Scan for the cell matching the given text and deliver its [x, y] coordinate at center. 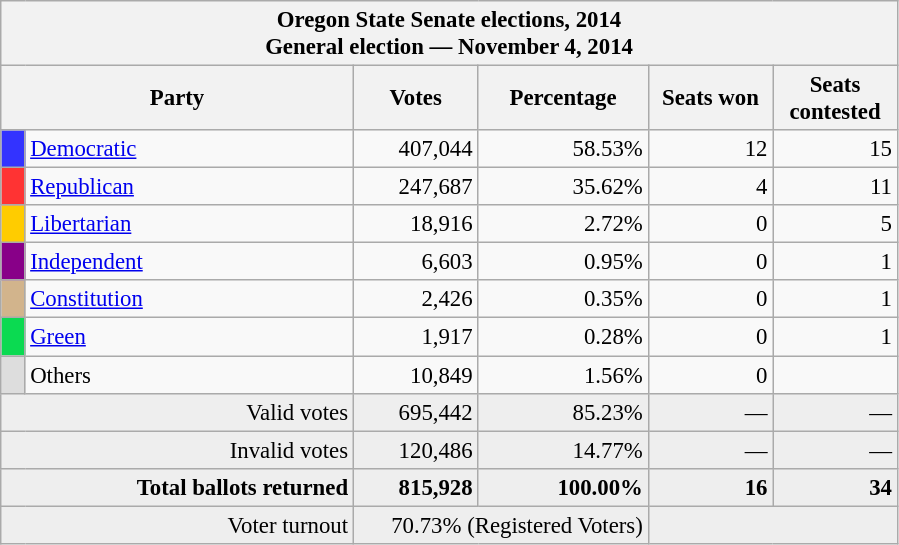
Constitution [189, 299]
85.23% [563, 412]
Total ballots returned [178, 487]
15 [836, 149]
Republican [189, 187]
58.53% [563, 149]
12 [710, 149]
16 [710, 487]
Oregon State Senate elections, 2014General election — November 4, 2014 [450, 34]
Seats contested [836, 98]
18,916 [416, 224]
Green [189, 337]
10,849 [416, 375]
Voter turnout [178, 525]
120,486 [416, 450]
2.72% [563, 224]
100.00% [563, 487]
Valid votes [178, 412]
1,917 [416, 337]
247,687 [416, 187]
6,603 [416, 262]
4 [710, 187]
Party [178, 98]
1.56% [563, 375]
Seats won [710, 98]
2,426 [416, 299]
Others [189, 375]
35.62% [563, 187]
5 [836, 224]
Independent [189, 262]
695,442 [416, 412]
Invalid votes [178, 450]
Votes [416, 98]
Libertarian [189, 224]
Percentage [563, 98]
0.35% [563, 299]
0.28% [563, 337]
34 [836, 487]
407,044 [416, 149]
Democratic [189, 149]
70.73% (Registered Voters) [500, 525]
11 [836, 187]
0.95% [563, 262]
815,928 [416, 487]
14.77% [563, 450]
